Determine the [X, Y] coordinate at the center of the cell enclosing the given text.  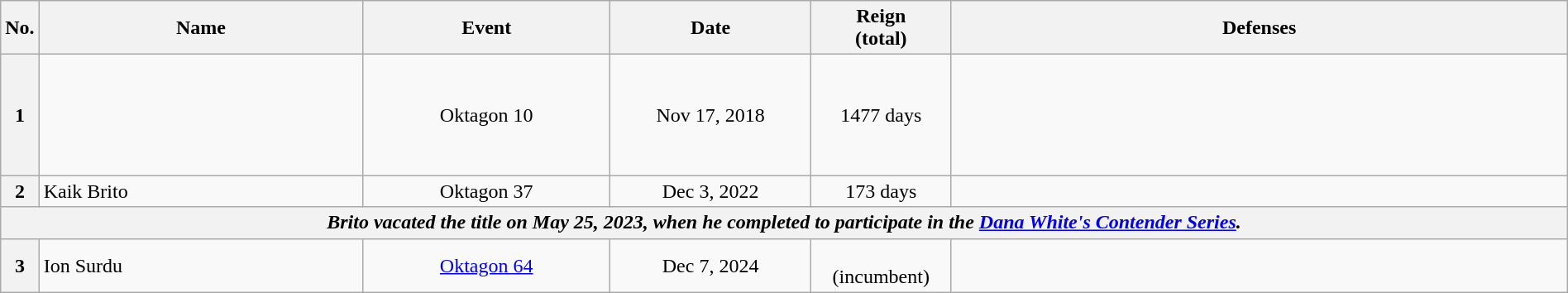
3 [20, 265]
2 [20, 191]
Defenses [1259, 28]
Dec 7, 2024 [711, 265]
Reign(total) [881, 28]
Brito vacated the title on May 25, 2023, when he completed to participate in the Dana White's Contender Series. [784, 223]
173 days [881, 191]
Dec 3, 2022 [711, 191]
Oktagon 37 [486, 191]
1 [20, 115]
No. [20, 28]
Nov 17, 2018 [711, 115]
Ion Surdu [201, 265]
Date [711, 28]
(incumbent) [881, 265]
Oktagon 10 [486, 115]
Kaik Brito [201, 191]
Name [201, 28]
1477 days [881, 115]
Oktagon 64 [486, 265]
Event [486, 28]
